Detect which cell encompasses the target text, then output its (x, y) center coordinate. 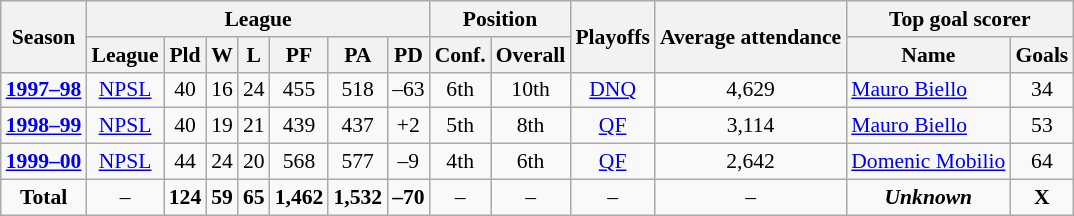
4th (460, 162)
Playoffs (612, 36)
437 (358, 126)
X (1042, 197)
Total (44, 197)
–63 (408, 90)
568 (300, 162)
Top goal scorer (960, 19)
Season (44, 36)
–70 (408, 197)
W (222, 55)
Average attendance (750, 36)
Overall (531, 55)
518 (358, 90)
8th (531, 126)
53 (1042, 126)
1,462 (300, 197)
PA (358, 55)
Domenic Mobilio (928, 162)
21 (254, 126)
1997–98 (44, 90)
124 (186, 197)
4,629 (750, 90)
Pld (186, 55)
1999–00 (44, 162)
5th (460, 126)
3,114 (750, 126)
Name (928, 55)
Conf. (460, 55)
Unknown (928, 197)
439 (300, 126)
+2 (408, 126)
44 (186, 162)
1998–99 (44, 126)
59 (222, 197)
Goals (1042, 55)
PF (300, 55)
455 (300, 90)
19 (222, 126)
–9 (408, 162)
16 (222, 90)
10th (531, 90)
20 (254, 162)
34 (1042, 90)
DNQ (612, 90)
Position (500, 19)
577 (358, 162)
65 (254, 197)
PD (408, 55)
L (254, 55)
1,532 (358, 197)
64 (1042, 162)
2,642 (750, 162)
